Locate the cell with the specified text and output its [X, Y] center coordinate. 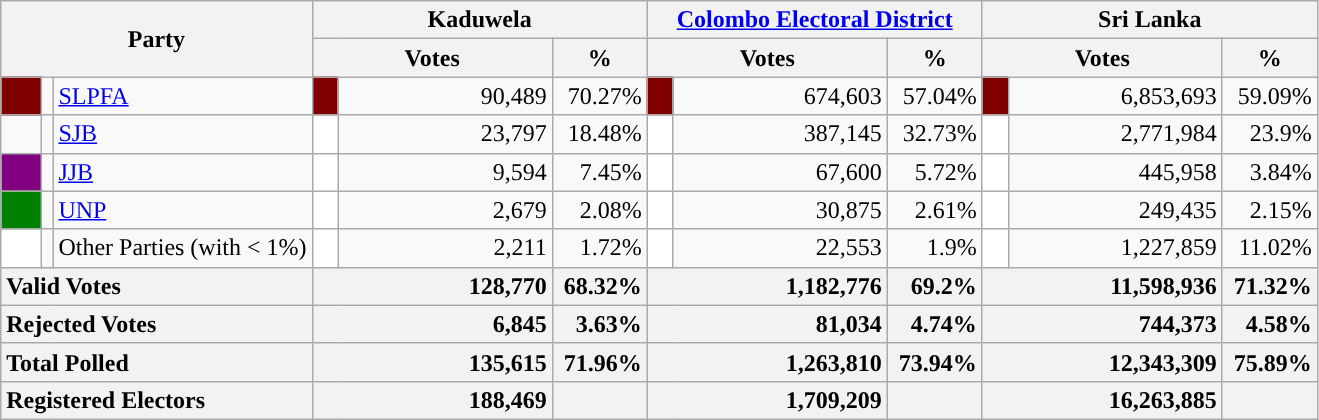
188,469 [432, 400]
1.9% [934, 248]
7.45% [600, 172]
4.58% [1270, 324]
1,709,209 [767, 400]
6,845 [432, 324]
12,343,309 [1102, 362]
23.9% [1270, 134]
Registered Electors [156, 400]
5.72% [934, 172]
75.89% [1270, 362]
674,603 [780, 96]
Kaduwela [480, 20]
90,489 [445, 96]
249,435 [1115, 210]
2,679 [445, 210]
81,034 [767, 324]
57.04% [934, 96]
1.72% [600, 248]
SLPFA [182, 96]
JJB [182, 172]
23,797 [445, 134]
71.96% [600, 362]
3.63% [600, 324]
2.08% [600, 210]
16,263,885 [1102, 400]
1,263,810 [767, 362]
1,182,776 [767, 286]
4.74% [934, 324]
Party [156, 39]
69.2% [934, 286]
2,771,984 [1115, 134]
387,145 [780, 134]
71.32% [1270, 286]
2.61% [934, 210]
6,853,693 [1115, 96]
Other Parties (with < 1%) [182, 248]
UNP [182, 210]
Sri Lanka [1150, 20]
59.09% [1270, 96]
3.84% [1270, 172]
128,770 [432, 286]
32.73% [934, 134]
2.15% [1270, 210]
11.02% [1270, 248]
30,875 [780, 210]
68.32% [600, 286]
Valid Votes [156, 286]
11,598,936 [1102, 286]
Rejected Votes [156, 324]
1,227,859 [1115, 248]
SJB [182, 134]
18.48% [600, 134]
744,373 [1102, 324]
Colombo Electoral District [814, 20]
2,211 [445, 248]
73.94% [934, 362]
22,553 [780, 248]
445,958 [1115, 172]
70.27% [600, 96]
135,615 [432, 362]
67,600 [780, 172]
Total Polled [156, 362]
9,594 [445, 172]
